From the cell containing the given text, extract its center point as (x, y) coordinate. 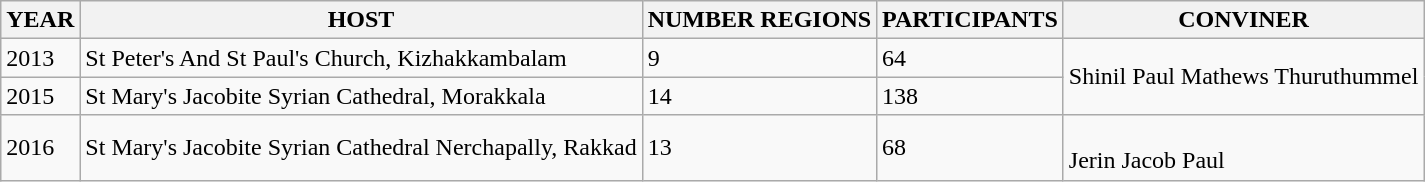
HOST (361, 20)
2013 (40, 58)
St Peter's And St Paul's Church, Kizhakkambalam (361, 58)
Shinil Paul Mathews Thuruthummel (1244, 77)
CONVINER (1244, 20)
64 (970, 58)
13 (759, 148)
138 (970, 96)
14 (759, 96)
YEAR (40, 20)
68 (970, 148)
9 (759, 58)
NUMBER REGIONS (759, 20)
St Mary's Jacobite Syrian Cathedral Nerchapally, Rakkad (361, 148)
St Mary's Jacobite Syrian Cathedral, Morakkala (361, 96)
2016 (40, 148)
Jerin Jacob Paul (1244, 148)
PARTICIPANTS (970, 20)
2015 (40, 96)
